For the text-containing cell, return its midpoint in (X, Y) coordinate format. 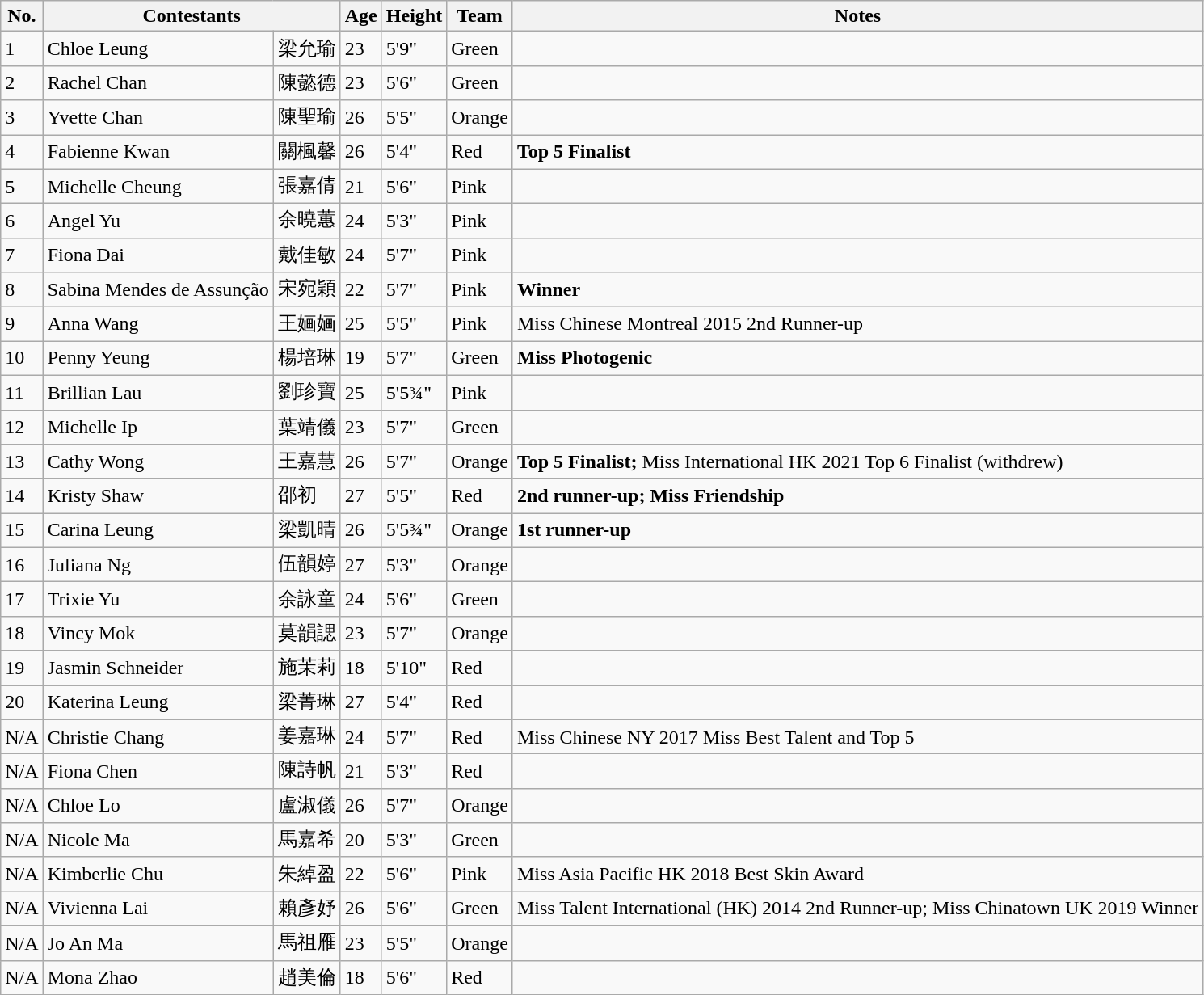
Miss Asia Pacific HK 2018 Best Skin Award (857, 875)
Miss Photogenic (857, 359)
劉珍寶 (307, 393)
Fabienne Kwan (158, 152)
施茉莉 (307, 668)
Yvette Chan (158, 118)
10 (22, 359)
趙美倫 (307, 978)
Mona Zhao (158, 978)
Height (414, 16)
6 (22, 221)
梁凱晴 (307, 530)
朱綽盈 (307, 875)
陳懿德 (307, 82)
Chloe Lo (158, 805)
Juliana Ng (158, 564)
馬嘉希 (307, 841)
17 (22, 600)
Kimberlie Chu (158, 875)
Team (480, 16)
Age (360, 16)
Jasmin Schneider (158, 668)
5'9" (414, 48)
Rachel Chan (158, 82)
1st runner-up (857, 530)
2 (22, 82)
Miss Chinese Montreal 2015 2nd Runner-up (857, 323)
梁允瑜 (307, 48)
Jo An Ma (158, 942)
Top 5 Finalist (857, 152)
邵初 (307, 496)
張嘉倩 (307, 186)
Trixie Yu (158, 600)
伍韻婷 (307, 564)
Vincy Mok (158, 634)
12 (22, 427)
Miss Chinese NY 2017 Miss Best Talent and Top 5 (857, 737)
戴佳敏 (307, 255)
9 (22, 323)
Brillian Lau (158, 393)
Michelle Cheung (158, 186)
Christie Chang (158, 737)
Contestants (192, 16)
Top 5 Finalist; Miss International HK 2021 Top 6 Finalist (withdrew) (857, 462)
余詠童 (307, 600)
Fiona Chen (158, 771)
16 (22, 564)
楊培琳 (307, 359)
莫韻諰 (307, 634)
葉靖儀 (307, 427)
11 (22, 393)
Michelle Ip (158, 427)
5'10" (414, 668)
關楓馨 (307, 152)
14 (22, 496)
Penny Yeung (158, 359)
陳詩帆 (307, 771)
No. (22, 16)
Sabina Mendes de Assunção (158, 289)
4 (22, 152)
8 (22, 289)
Anna Wang (158, 323)
Kristy Shaw (158, 496)
Fiona Dai (158, 255)
Cathy Wong (158, 462)
2nd runner-up; Miss Friendship (857, 496)
1 (22, 48)
Winner (857, 289)
Nicole Ma (158, 841)
Carina Leung (158, 530)
15 (22, 530)
7 (22, 255)
梁菁琳 (307, 703)
賴彥妤 (307, 909)
馬祖雁 (307, 942)
Angel Yu (158, 221)
陳聖瑜 (307, 118)
Notes (857, 16)
宋宛穎 (307, 289)
Miss Talent International (HK) 2014 2nd Runner-up; Miss Chinatown UK 2019 Winner (857, 909)
Chloe Leung (158, 48)
王婳婳 (307, 323)
Katerina Leung (158, 703)
姜嘉琳 (307, 737)
盧淑儀 (307, 805)
Vivienna Lai (158, 909)
5 (22, 186)
王嘉慧 (307, 462)
余曉蕙 (307, 221)
13 (22, 462)
3 (22, 118)
